Extract the [x, y] coordinate from the center of the cell holding the provided text.  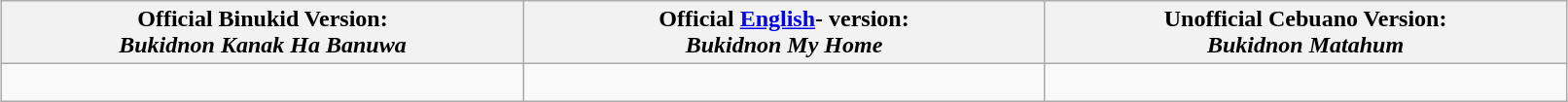
Official Binukid Version:Bukidnon Kanak Ha Banuwa [263, 33]
Official English- version:Bukidnon My Home [784, 33]
Unofficial Cebuano Version:Bukidnon Matahum [1305, 33]
